Provide the (x, y) coordinate of the cell's center where the given text is located.  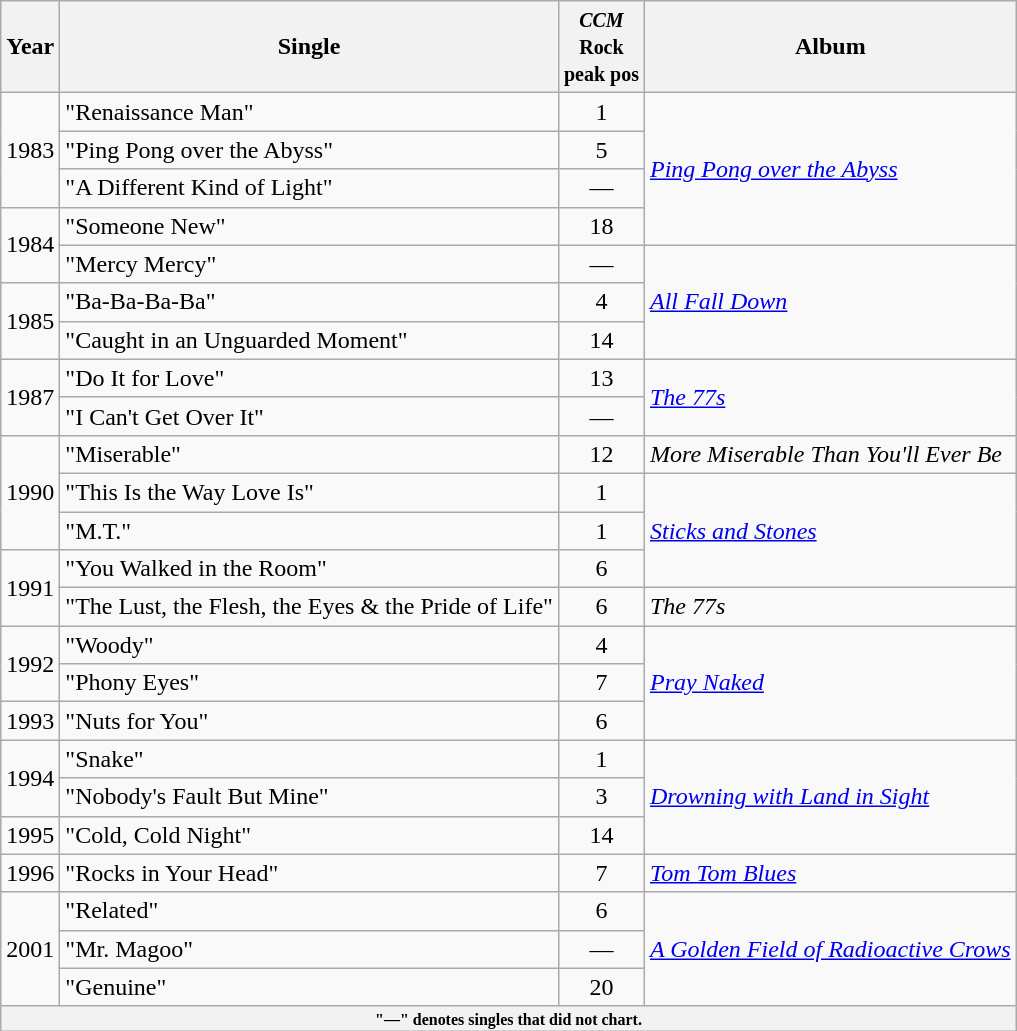
"Someone New" (310, 226)
1987 (30, 397)
Single (310, 47)
"Mr. Magoo" (310, 949)
13 (601, 378)
Year (30, 47)
1984 (30, 245)
2001 (30, 949)
"Nuts for You" (310, 721)
"Woody" (310, 645)
Drowning with Land in Sight (830, 797)
"Mercy Mercy" (310, 264)
"I Can't Get Over It" (310, 416)
5 (601, 150)
More Miserable Than You'll Ever Be (830, 454)
"A Different Kind of Light" (310, 188)
"The Lust, the Flesh, the Eyes & the Pride of Life" (310, 607)
"Genuine" (310, 987)
3 (601, 797)
1985 (30, 321)
20 (601, 987)
1994 (30, 778)
"Phony Eyes" (310, 683)
"Related" (310, 911)
"Ba-Ba-Ba-Ba" (310, 302)
1992 (30, 664)
All Fall Down (830, 302)
"Renaissance Man" (310, 112)
"Cold, Cold Night" (310, 835)
CCMRockpeak pos (601, 47)
1996 (30, 873)
1991 (30, 588)
"M.T." (310, 531)
1993 (30, 721)
A Golden Field of Radioactive Crows (830, 949)
1983 (30, 150)
Pray Naked (830, 683)
"Miserable" (310, 454)
"You Walked in the Room" (310, 569)
"Do It for Love" (310, 378)
Tom Tom Blues (830, 873)
"This Is the Way Love Is" (310, 492)
"—" denotes singles that did not chart. (508, 1018)
"Rocks in Your Head" (310, 873)
12 (601, 454)
1990 (30, 492)
Sticks and Stones (830, 530)
"Ping Pong over the Abyss" (310, 150)
"Snake" (310, 759)
"Caught in an Unguarded Moment" (310, 340)
18 (601, 226)
"Nobody's Fault But Mine" (310, 797)
Ping Pong over the Abyss (830, 169)
Album (830, 47)
1995 (30, 835)
